Return [X, Y] of the center of cell containing provided text 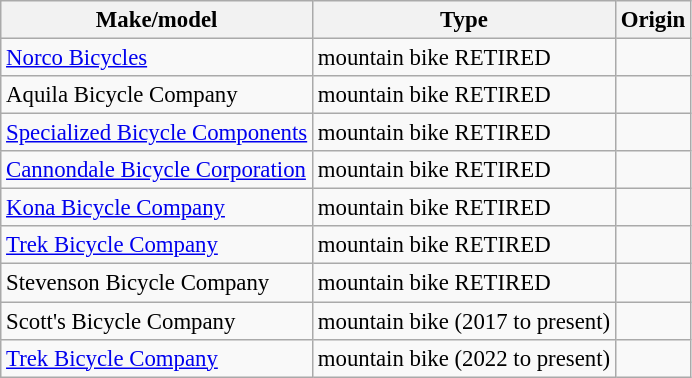
Make/model [157, 20]
Aquila Bicycle Company [157, 95]
Origin [652, 20]
Cannondale Bicycle Corporation [157, 170]
Scott's Bicycle Company [157, 321]
Norco Bicycles [157, 58]
mountain bike (2017 to present) [464, 321]
mountain bike (2022 to present) [464, 358]
Stevenson Bicycle Company [157, 283]
Kona Bicycle Company [157, 208]
Type [464, 20]
Specialized Bicycle Components [157, 133]
